Extract the [X, Y] coordinate from the center of the cell holding the provided text.  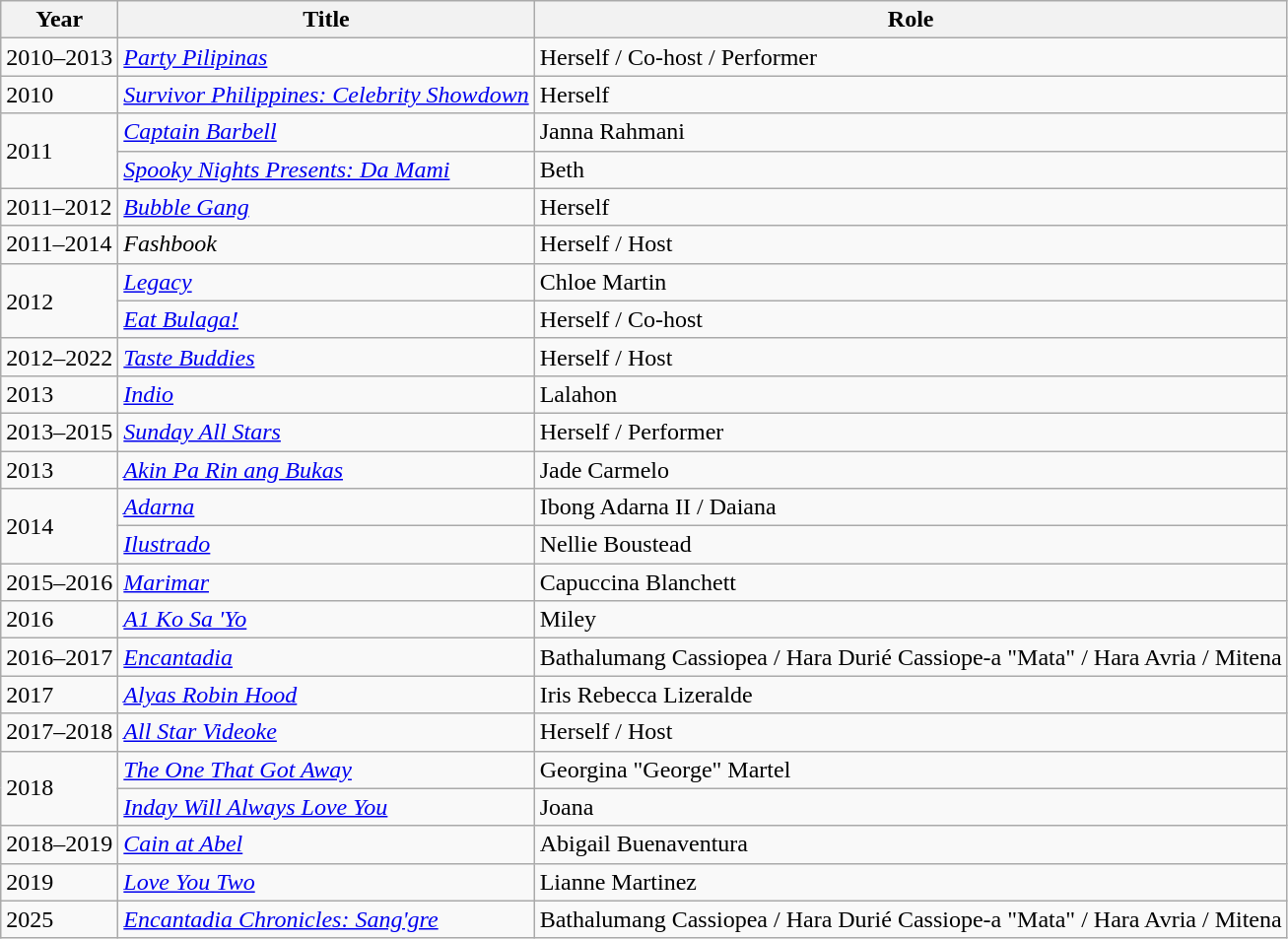
Legacy [326, 282]
2011–2012 [59, 207]
Joana [911, 807]
Inday Will Always Love You [326, 807]
Captain Barbell [326, 132]
Alyas Robin Hood [326, 695]
Herself / Performer [911, 432]
Ibong Adarna II / Daiana [911, 507]
2016 [59, 620]
A1 Ko Sa 'Yo [326, 620]
2011 [59, 151]
2025 [59, 919]
Abigail Buenaventura [911, 844]
Capuccina Blanchett [911, 582]
Adarna [326, 507]
Akin Pa Rin ang Bukas [326, 470]
Iris Rebecca Lizeralde [911, 695]
Nellie Boustead [911, 545]
2012–2022 [59, 357]
Janna Rahmani [911, 132]
Title [326, 20]
Sunday All Stars [326, 432]
Beth [911, 169]
2011–2014 [59, 244]
2012 [59, 301]
Georgina "George" Martel [911, 770]
Indio [326, 394]
Lianne Martinez [911, 882]
Encantadia Chronicles: Sang'gre [326, 919]
Herself / Co-host / Performer [911, 57]
Taste Buddies [326, 357]
Fashbook [326, 244]
2017–2018 [59, 732]
2013–2015 [59, 432]
Party Pilipinas [326, 57]
Survivor Philippines: Celebrity Showdown [326, 95]
Cain at Abel [326, 844]
Miley [911, 620]
2017 [59, 695]
Lalahon [911, 394]
Herself / Co-host [911, 319]
Eat Bulaga! [326, 319]
Spooky Nights Presents: Da Mami [326, 169]
Encantadia [326, 657]
2016–2017 [59, 657]
2018–2019 [59, 844]
All Star Videoke [326, 732]
Marimar [326, 582]
Ilustrado [326, 545]
Jade Carmelo [911, 470]
2018 [59, 788]
2010 [59, 95]
2019 [59, 882]
Love You Two [326, 882]
Bubble Gang [326, 207]
Role [911, 20]
The One That Got Away [326, 770]
2014 [59, 526]
Year [59, 20]
2015–2016 [59, 582]
Chloe Martin [911, 282]
2010–2013 [59, 57]
